Capture the cell that displays the provided text and extract its [x, y] central coordinate. 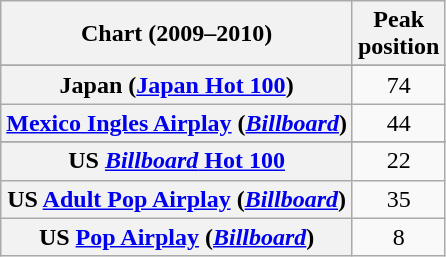
US Pop Airplay (Billboard) [177, 237]
Chart (2009–2010) [177, 34]
Mexico Ingles Airplay (Billboard) [177, 123]
Japan (Japan Hot 100) [177, 85]
US Billboard Hot 100 [177, 161]
Peakposition [398, 34]
44 [398, 123]
74 [398, 85]
22 [398, 161]
35 [398, 199]
8 [398, 237]
US Adult Pop Airplay (Billboard) [177, 199]
